Detect which cell encompasses the target text, then output its (x, y) center coordinate. 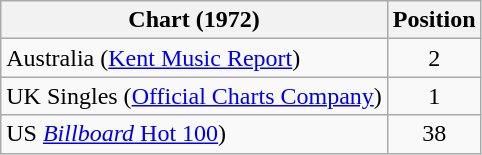
UK Singles (Official Charts Company) (194, 96)
Australia (Kent Music Report) (194, 58)
US Billboard Hot 100) (194, 134)
Chart (1972) (194, 20)
2 (434, 58)
1 (434, 96)
38 (434, 134)
Position (434, 20)
